For the text-containing cell, return its midpoint in (X, Y) coordinate format. 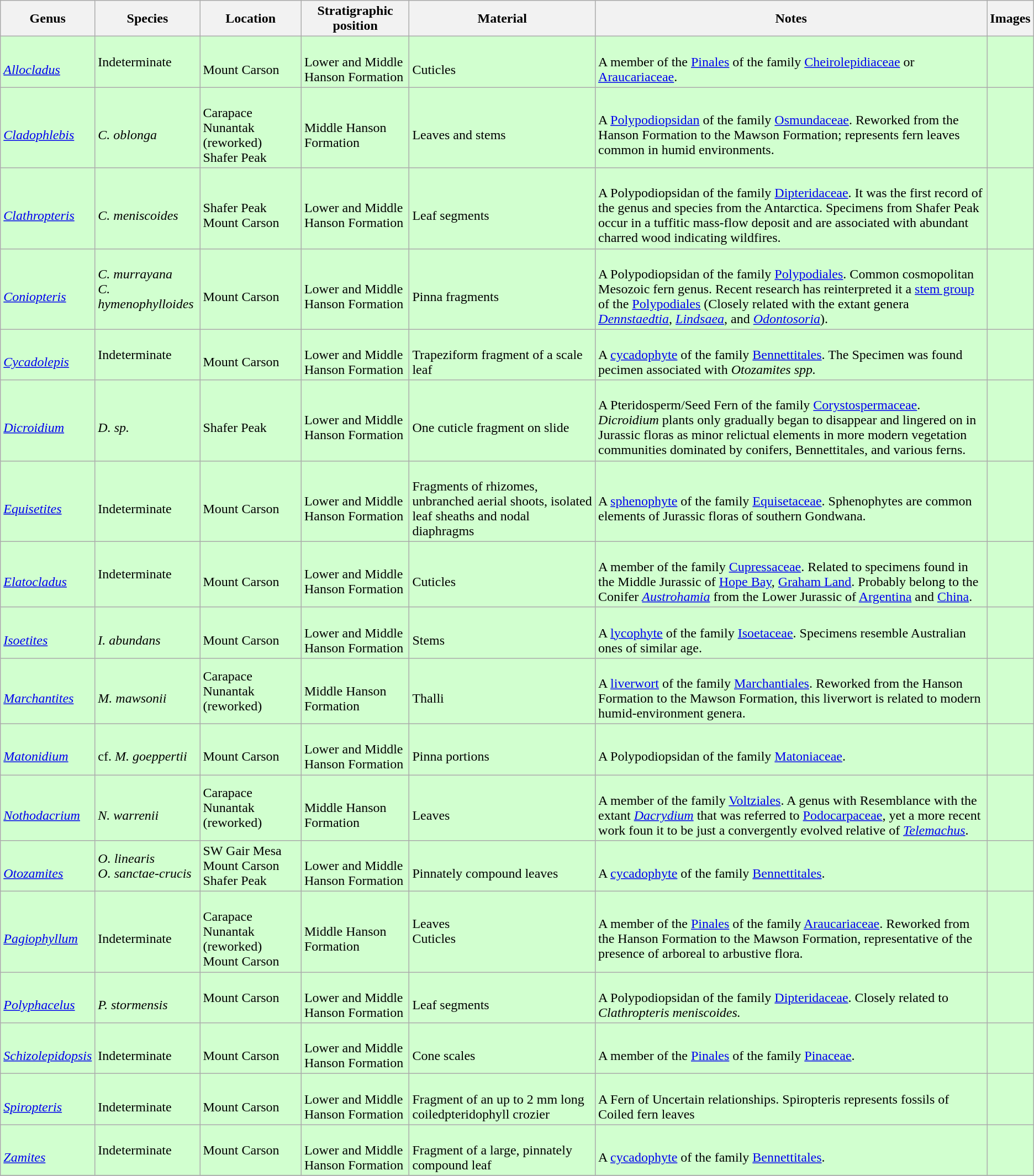
A Fern of Uncertain relationships. Spiropteris represents fossils of Coiled fern leaves (791, 1099)
Stratigraphic position (355, 19)
Fragment of a large, pinnately compound leaf (503, 1150)
A cycadophyte of the family Bennettitales. The Specimen was found pecimen associated with Otozamites spp. (791, 355)
C. murrayanaC. hymenophylloides (147, 289)
Spiropteris (48, 1099)
Shafer Peak Mount Carson (251, 208)
Matonidium (48, 749)
Clathropteris (48, 208)
Trapeziform fragment of a scale leaf (503, 355)
Zamites (48, 1150)
A Polypodiopsidan of the family Matoniaceae. (791, 749)
LeavesCuticles (503, 932)
A lycophyte of the family Isoetaceae. Specimens resemble Australian ones of similar age. (791, 632)
P. stormensis (147, 998)
Equisetites (48, 501)
Cycadolepis (48, 355)
I. abundans (147, 632)
C. meniscoides (147, 208)
Fragment of an up to 2 mm long coiledpteridophyll crozier (503, 1099)
Notes (791, 19)
Otozamites (48, 866)
Pinna portions (503, 749)
cf. M. goeppertii (147, 749)
Isoetites (48, 632)
Cone scales (503, 1048)
Coniopteris (48, 289)
Schizolepidopsis (48, 1048)
Polyphacelus (48, 998)
Thalli (503, 690)
Nothodacrium (48, 808)
Shafer Peak (251, 420)
Leaves (503, 808)
Fragments of rhizomes, unbranched aerial shoots, isolated leaf sheaths and nodal diaphragms (503, 501)
Location (251, 19)
Genus (48, 19)
A sphenophyte of the family Equisetaceae. Sphenophytes are common elements of Jurassic floras of southern Gondwana. (791, 501)
Pinnately compound leaves (503, 866)
O. linearisO. sanctae-crucis (147, 866)
Species (147, 19)
Allocladus (48, 62)
Cladophlebis (48, 128)
A Polypodiopsidan of the family Dipteridaceae. Closely related to Clathropteris meniscoides. (791, 998)
Images (1010, 19)
D. sp. (147, 420)
One cuticle fragment on slide (503, 420)
Leaves and stems (503, 128)
Carapace Nunantak (reworked) Shafer Peak (251, 128)
Material (503, 19)
Marchantites (48, 690)
Stems (503, 632)
A member of the Pinales of the family Pinaceae. (791, 1048)
N. warrenii (147, 808)
M. mawsonii (147, 690)
Dicroidium (48, 420)
Carapace Nunantak (reworked)Mount Carson (251, 932)
SW Gair MesaMount Carson Shafer Peak (251, 866)
A member of the Pinales of the family Cheirolepidiaceae or Araucariaceae. (791, 62)
Pinna fragments (503, 289)
Elatocladus (48, 574)
Pagiophyllum (48, 932)
C. oblonga (147, 128)
